Pinpoint the cell where the given text exists, returning its [X, Y] midpoint coordinate. 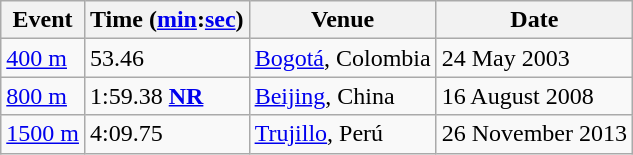
1:59.38 NR [166, 96]
53.46 [166, 58]
Beijing, China [342, 96]
4:09.75 [166, 134]
400 m [43, 58]
Time (min:sec) [166, 20]
1500 m [43, 134]
Bogotá, Colombia [342, 58]
Event [43, 20]
800 m [43, 96]
24 May 2003 [534, 58]
Trujillo, Perú [342, 134]
Venue [342, 20]
16 August 2008 [534, 96]
26 November 2013 [534, 134]
Date [534, 20]
